Output the (X, Y) coordinate of the center of the cell containing the given text.  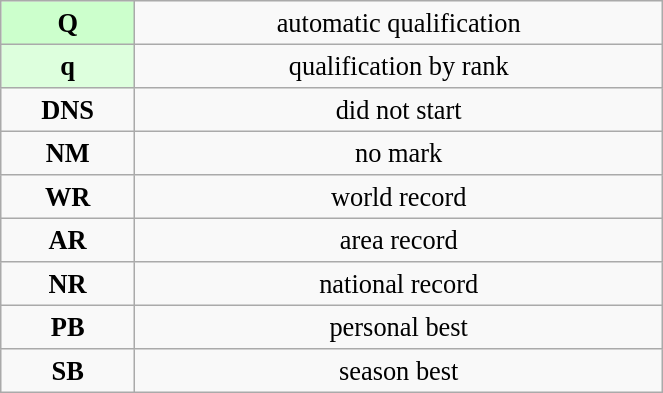
qualification by rank (399, 66)
personal best (399, 327)
no mark (399, 153)
DNS (68, 109)
NR (68, 284)
area record (399, 240)
national record (399, 284)
q (68, 66)
Q (68, 22)
WR (68, 197)
NM (68, 153)
season best (399, 371)
automatic qualification (399, 22)
SB (68, 371)
did not start (399, 109)
world record (399, 197)
PB (68, 327)
AR (68, 240)
